For the text-containing cell, return its midpoint in [x, y] coordinate format. 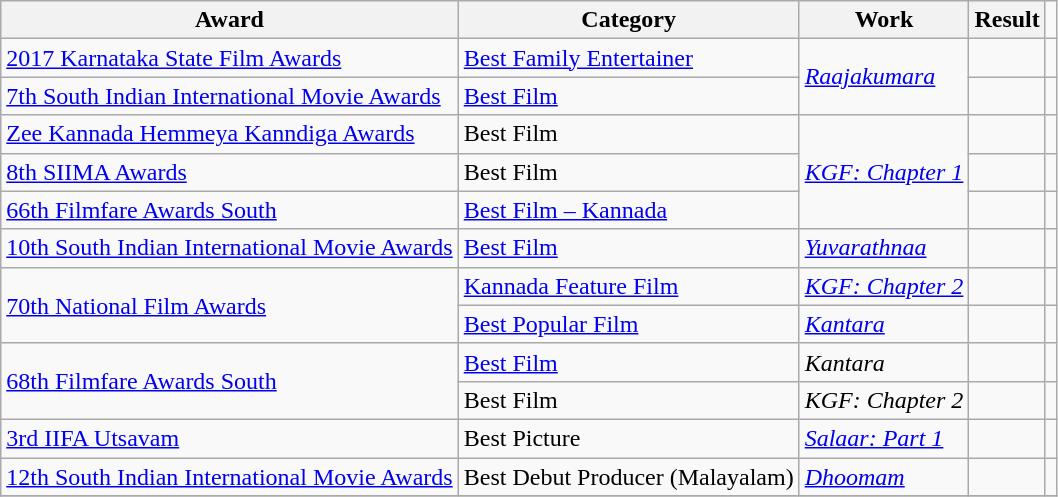
Work [884, 20]
2017 Karnataka State Film Awards [230, 58]
68th Filmfare Awards South [230, 381]
Best Film – Kannada [628, 210]
70th National Film Awards [230, 305]
Best Popular Film [628, 324]
10th South Indian International Movie Awards [230, 248]
Best Family Entertainer [628, 58]
Award [230, 20]
KGF: Chapter 1 [884, 172]
Raajakumara [884, 77]
Zee Kannada Hemmeya Kanndiga Awards [230, 134]
Yuvarathnaa [884, 248]
Best Picture [628, 438]
Result [1007, 20]
Dhoomam [884, 477]
Salaar: Part 1 [884, 438]
12th South Indian International Movie Awards [230, 477]
Category [628, 20]
8th SIIMA Awards [230, 172]
3rd IIFA Utsavam [230, 438]
7th South Indian International Movie Awards [230, 96]
Best Debut Producer (Malayalam) [628, 477]
66th Filmfare Awards South [230, 210]
Kannada Feature Film [628, 286]
